Detect which cell encompasses the target text, then output its [x, y] center coordinate. 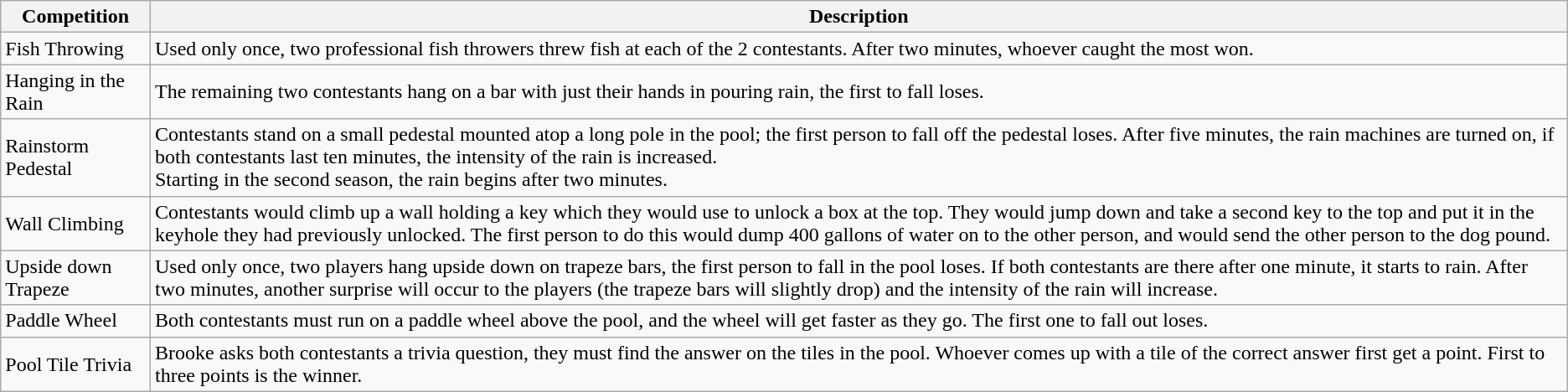
Paddle Wheel [75, 321]
Used only once, two professional fish throwers threw fish at each of the 2 contestants. After two minutes, whoever caught the most won. [859, 49]
Upside down Trapeze [75, 278]
Both contestants must run on a paddle wheel above the pool, and the wheel will get faster as they go. The first one to fall out loses. [859, 321]
Description [859, 17]
Wall Climbing [75, 223]
Pool Tile Trivia [75, 364]
The remaining two contestants hang on a bar with just their hands in pouring rain, the first to fall loses. [859, 92]
Competition [75, 17]
Hanging in the Rain [75, 92]
Fish Throwing [75, 49]
Rainstorm Pedestal [75, 157]
